For the text-containing cell, return its midpoint in [X, Y] coordinate format. 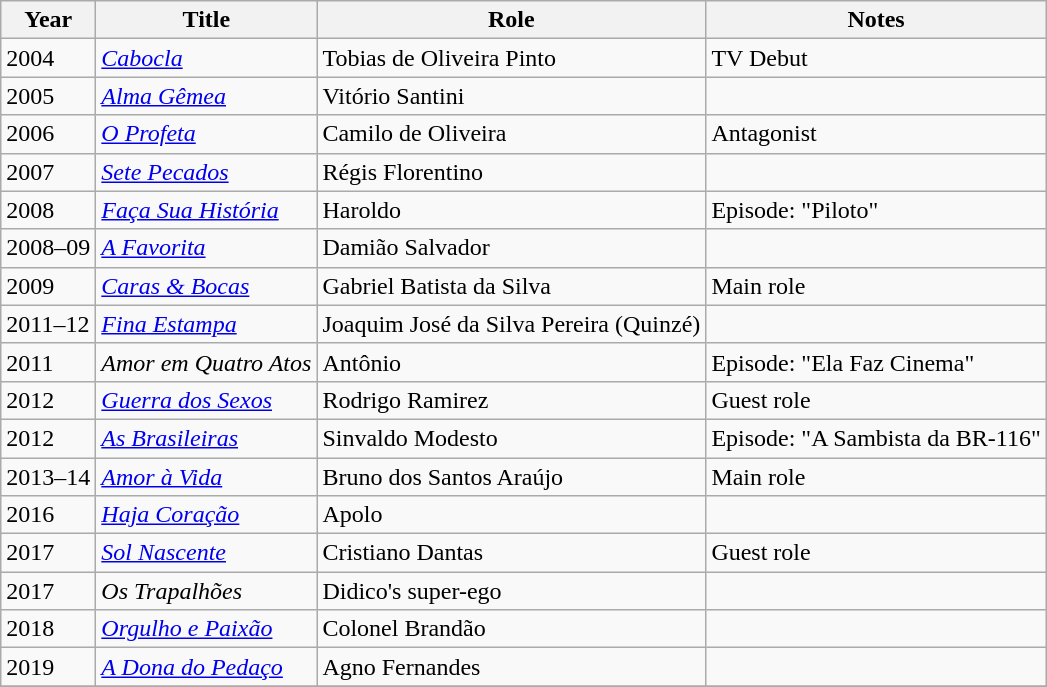
Colonel Brandão [512, 629]
Fina Estampa [206, 324]
Agno Fernandes [512, 667]
Episode: "Ela Faz Cinema" [876, 362]
Régis Florentino [512, 172]
Damião Salvador [512, 248]
2019 [48, 667]
Sinvaldo Modesto [512, 438]
A Dona do Pedaço [206, 667]
Antagonist [876, 134]
Sete Pecados [206, 172]
Joaquim José da Silva Pereira (Quinzé) [512, 324]
2007 [48, 172]
O Profeta [206, 134]
2011 [48, 362]
Title [206, 20]
Amor em Quatro Atos [206, 362]
Year [48, 20]
2016 [48, 515]
Guerra dos Sexos [206, 400]
Camilo de Oliveira [512, 134]
Gabriel Batista da Silva [512, 286]
2011–12 [48, 324]
Cristiano Dantas [512, 553]
Role [512, 20]
As Brasileiras [206, 438]
2005 [48, 96]
2008 [48, 210]
Faça Sua História [206, 210]
Haroldo [512, 210]
Caras & Bocas [206, 286]
A Favorita [206, 248]
Orgulho e Paixão [206, 629]
Os Trapalhões [206, 591]
Haja Coração [206, 515]
Rodrigo Ramirez [512, 400]
Cabocla [206, 58]
Sol Nascente [206, 553]
2008–09 [48, 248]
2013–14 [48, 477]
Vitório Santini [512, 96]
Episode: "Piloto" [876, 210]
Alma Gêmea [206, 96]
Antônio [512, 362]
Notes [876, 20]
Bruno dos Santos Araújo [512, 477]
Apolo [512, 515]
2009 [48, 286]
2004 [48, 58]
2006 [48, 134]
Amor à Vida [206, 477]
2018 [48, 629]
Tobias de Oliveira Pinto [512, 58]
Didico's super-ego [512, 591]
TV Debut [876, 58]
Episode: "A Sambista da BR-116" [876, 438]
